Identify which cell holds the provided text, then report its (x, y) central coordinate. 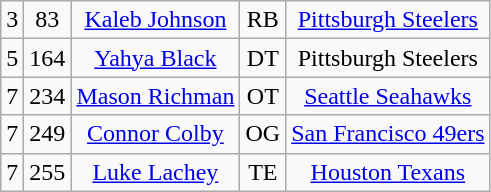
TE (263, 172)
RB (263, 20)
Yahya Black (156, 58)
Seattle Seahawks (388, 96)
3 (12, 20)
OG (263, 134)
234 (48, 96)
83 (48, 20)
Connor Colby (156, 134)
255 (48, 172)
Houston Texans (388, 172)
Kaleb Johnson (156, 20)
5 (12, 58)
San Francisco 49ers (388, 134)
Luke Lachey (156, 172)
164 (48, 58)
DT (263, 58)
249 (48, 134)
Mason Richman (156, 96)
OT (263, 96)
